Detect which cell encompasses the target text, then output its (X, Y) center coordinate. 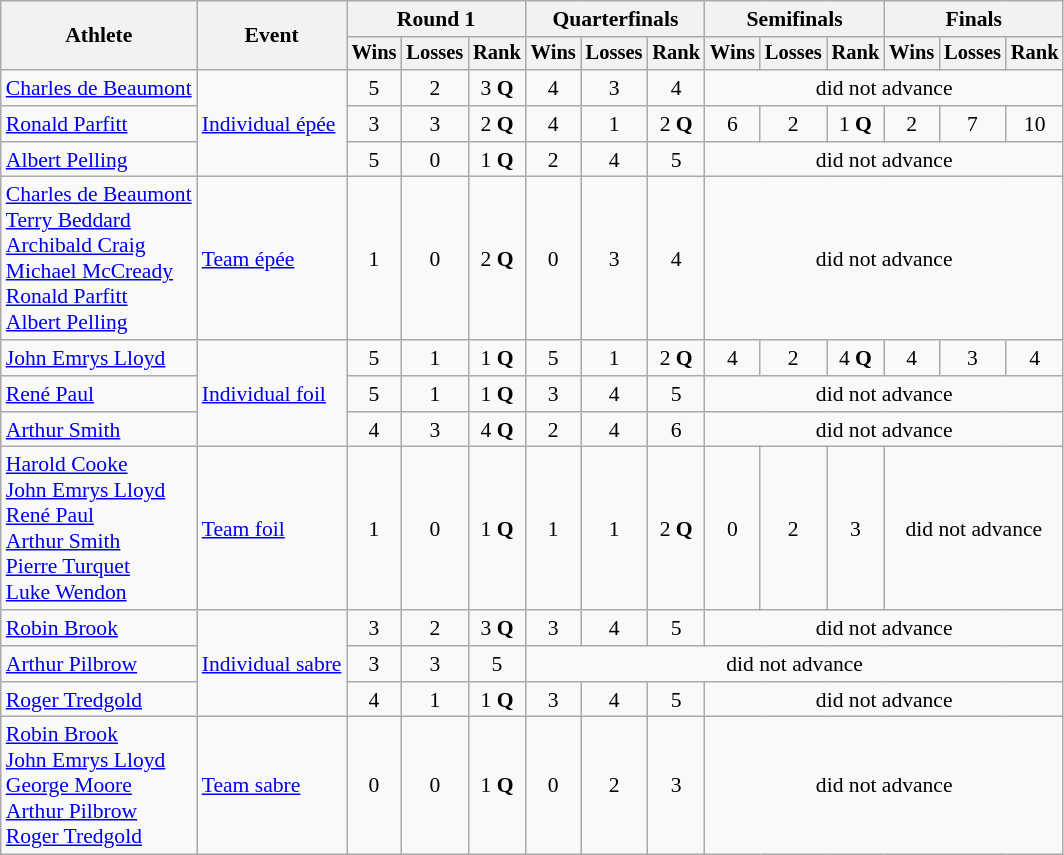
Event (272, 36)
Individual foil (272, 394)
Roger Tredgold (99, 700)
Charles de Beaumont (99, 88)
Albert Pelling (99, 160)
Semifinals (794, 19)
Ronald Parfitt (99, 124)
10 (1035, 124)
Team épée (272, 258)
Round 1 (436, 19)
Individual sabre (272, 664)
Robin Brook (99, 628)
Harold CookeJohn Emrys LloydRené PaulArthur SmithPierre TurquetLuke Wendon (99, 528)
Charles de BeaumontTerry BeddardArchibald CraigMichael McCreadyRonald ParfittAlbert Pelling (99, 258)
Quarterfinals (616, 19)
Team sabre (272, 786)
Arthur Smith (99, 430)
7 (972, 124)
John Emrys Lloyd (99, 358)
Arthur Pilbrow (99, 664)
René Paul (99, 394)
Athlete (99, 36)
Team foil (272, 528)
Finals (974, 19)
Robin BrookJohn Emrys LloydGeorge MooreArthur PilbrowRoger Tredgold (99, 786)
Individual épée (272, 124)
